Detect which cell encompasses the target text, then output its (x, y) center coordinate. 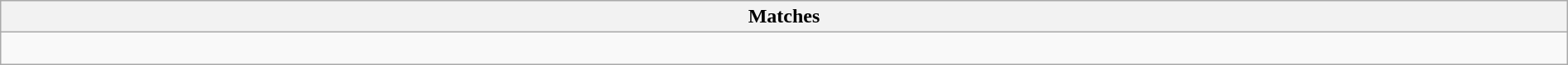
Matches (784, 17)
